Pinpoint the cell where the given text exists, returning its [X, Y] midpoint coordinate. 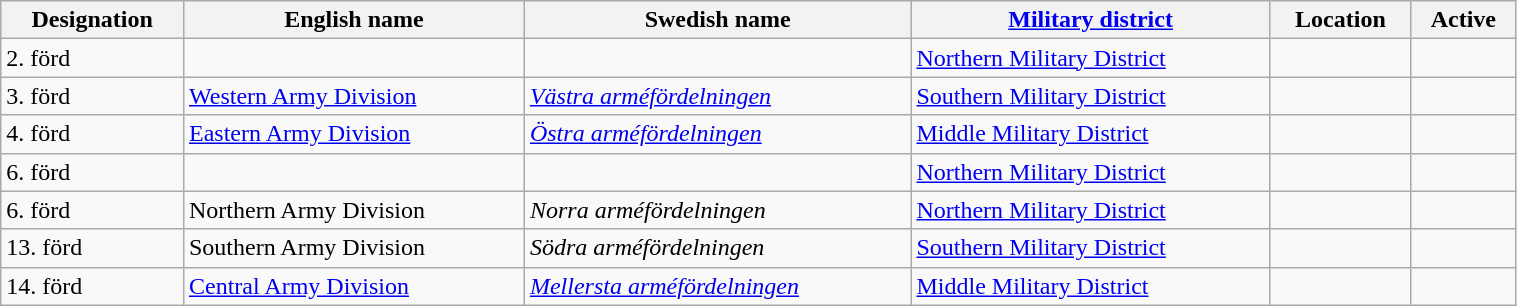
Swedish name [718, 20]
English name [354, 20]
3. förd [92, 96]
Southern Army Division [354, 248]
13. förd [92, 248]
Location [1340, 20]
Östra arméfördelningen [718, 134]
Södra arméfördelningen [718, 248]
2. förd [92, 58]
Military district [1090, 20]
14. förd [92, 286]
Western Army Division [354, 96]
Designation [92, 20]
Norra arméfördelningen [718, 210]
4. förd [92, 134]
Eastern Army Division [354, 134]
Mellersta arméfördelningen [718, 286]
Northern Army Division [354, 210]
Västra arméfördelningen [718, 96]
Central Army Division [354, 286]
Active [1464, 20]
